Provide the [x, y] coordinate of the cell's center where the given text is located.  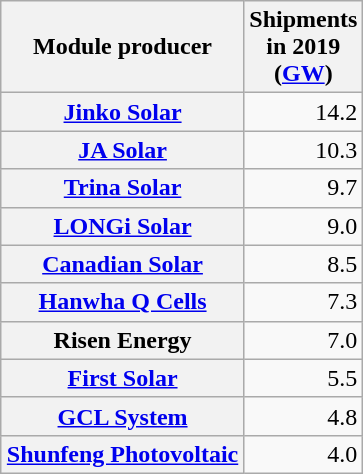
14.2 [304, 112]
First Solar [122, 378]
JA Solar [122, 150]
Risen Energy [122, 340]
8.5 [304, 264]
Trina Solar [122, 188]
GCL System [122, 416]
Jinko Solar [122, 112]
Shipments in 2019 (GW) [304, 47]
7.3 [304, 302]
5.5 [304, 378]
Hanwha Q Cells [122, 302]
9.7 [304, 188]
9.0 [304, 226]
10.3 [304, 150]
Module producer [122, 47]
Shunfeng Photovoltaic [122, 454]
4.8 [304, 416]
Canadian Solar [122, 264]
7.0 [304, 340]
LONGi Solar [122, 226]
4.0 [304, 454]
